Return [X, Y] of the center of cell containing provided text 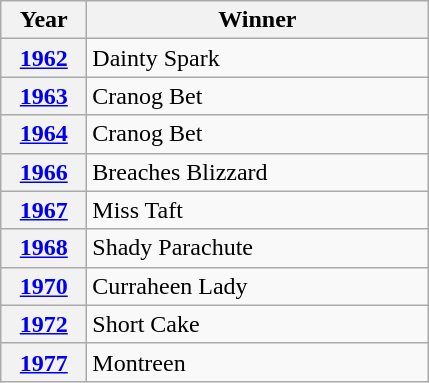
Breaches Blizzard [258, 172]
1964 [44, 134]
1970 [44, 286]
Shady Parachute [258, 248]
Short Cake [258, 324]
1972 [44, 324]
1966 [44, 172]
1977 [44, 362]
1967 [44, 210]
Year [44, 20]
Miss Taft [258, 210]
Winner [258, 20]
1962 [44, 58]
Curraheen Lady [258, 286]
1963 [44, 96]
Dainty Spark [258, 58]
1968 [44, 248]
Montreen [258, 362]
